Return the [X, Y] coordinate for the center point of the cell that contains the specified text.  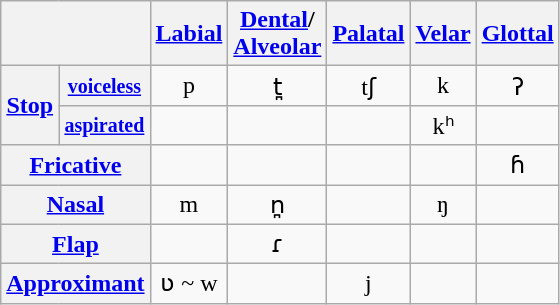
kʰ [443, 125]
voiceless [104, 86]
Approximant [76, 284]
aspirated [104, 125]
n̪ [278, 204]
k [443, 86]
Palatal [368, 34]
j [368, 284]
ɦ [518, 165]
Dental/Alveolar [278, 34]
Labial [189, 34]
Flap [76, 244]
Fricative [76, 165]
tʃ [368, 86]
Nasal [76, 204]
Glottal [518, 34]
ʔ [518, 86]
ŋ [443, 204]
t̪ [278, 86]
ɾ [278, 244]
ʋ ~ w [189, 284]
m [189, 204]
Stop [30, 106]
p [189, 86]
Velar [443, 34]
